Extract the (x, y) coordinate from the center of the cell holding the provided text.  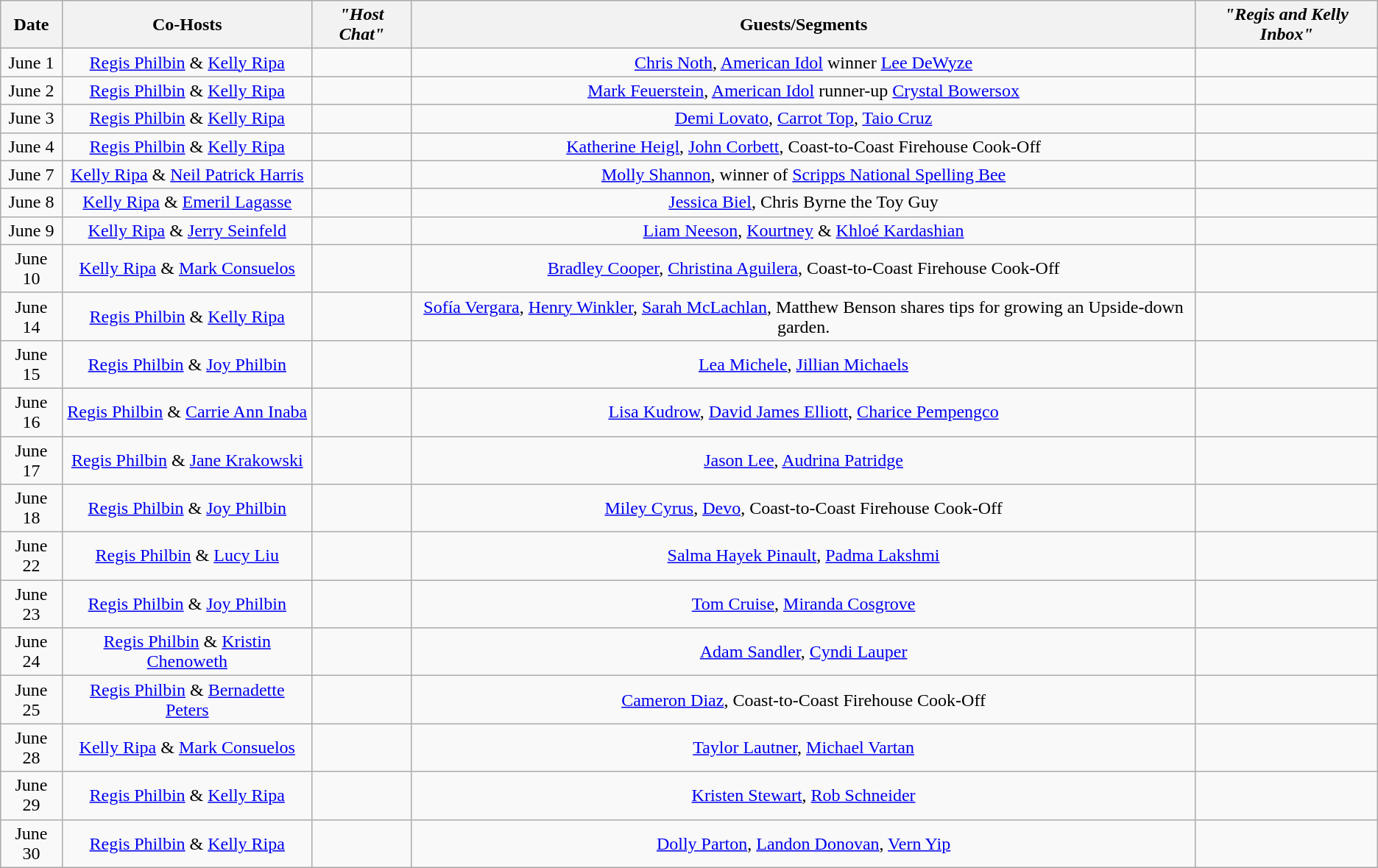
Regis Philbin & Kristin Chenoweth (187, 652)
Dolly Parton, Landon Donovan, Vern Yip (804, 844)
June 15 (32, 364)
Molly Shannon, winner of Scripps National Spelling Bee (804, 174)
Cameron Diaz, Coast-to-Coast Firehouse Cook-Off (804, 699)
Regis Philbin & Jane Krakowski (187, 459)
Kristen Stewart, Rob Schneider (804, 795)
Lea Michele, Jillian Michaels (804, 364)
June 28 (32, 748)
Kelly Ripa & Jerry Seinfeld (187, 230)
June 24 (32, 652)
June 4 (32, 147)
Tom Cruise, Miranda Cosgrove (804, 604)
Chris Noth, American Idol winner Lee DeWyze (804, 63)
Kelly Ripa & Neil Patrick Harris (187, 174)
Adam Sandler, Cyndi Lauper (804, 652)
June 17 (32, 459)
June 16 (32, 412)
"Regis and Kelly Inbox" (1287, 25)
"Host Chat" (362, 25)
Bradley Cooper, Christina Aguilera, Coast-to-Coast Firehouse Cook-Off (804, 268)
June 22 (32, 557)
June 18 (32, 508)
Salma Hayek Pinault, Padma Lakshmi (804, 557)
June 1 (32, 63)
June 10 (32, 268)
Guests/Segments (804, 25)
June 7 (32, 174)
June 29 (32, 795)
Date (32, 25)
June 2 (32, 91)
Mark Feuerstein, American Idol runner-up Crystal Bowersox (804, 91)
June 25 (32, 699)
Sofía Vergara, Henry Winkler, Sarah McLachlan, Matthew Benson shares tips for growing an Upside-down garden. (804, 317)
Regis Philbin & Bernadette Peters (187, 699)
Regis Philbin & Carrie Ann Inaba (187, 412)
Jason Lee, Audrina Patridge (804, 459)
Jessica Biel, Chris Byrne the Toy Guy (804, 202)
Regis Philbin & Lucy Liu (187, 557)
Co-Hosts (187, 25)
June 23 (32, 604)
Katherine Heigl, John Corbett, Coast-to-Coast Firehouse Cook-Off (804, 147)
Miley Cyrus, Devo, Coast-to-Coast Firehouse Cook-Off (804, 508)
June 8 (32, 202)
Demi Lovato, Carrot Top, Taio Cruz (804, 119)
Kelly Ripa & Emeril Lagasse (187, 202)
Liam Neeson, Kourtney & Khloé Kardashian (804, 230)
Lisa Kudrow, David James Elliott, Charice Pempengco (804, 412)
June 3 (32, 119)
Taylor Lautner, Michael Vartan (804, 748)
June 14 (32, 317)
June 9 (32, 230)
June 30 (32, 844)
